Capture the cell that displays the provided text and extract its [X, Y] central coordinate. 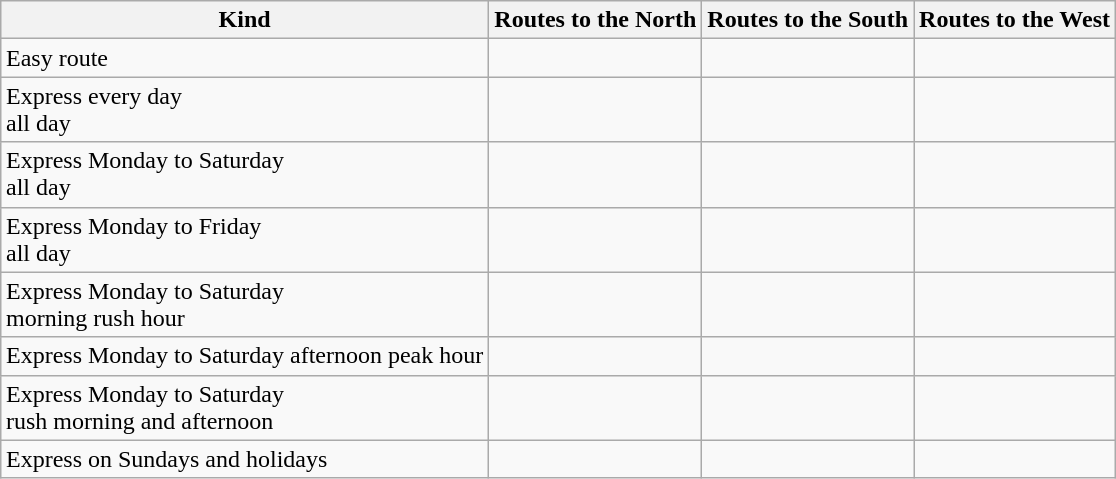
Express Monday to Saturday all day [244, 174]
Express Monday to Saturday rush morning and afternoon [244, 408]
Express every day all day [244, 110]
Express Monday to Saturday morning rush hour [244, 304]
Easy route [244, 58]
Routes to the South [808, 20]
Routes to the West [1015, 20]
Express Monday to Friday all day [244, 240]
Kind [244, 20]
Express Monday to Saturday afternoon peak hour [244, 356]
Express on Sundays and holidays [244, 459]
Routes to the North [596, 20]
